Pinpoint the cell where the given text exists, returning its (x, y) midpoint coordinate. 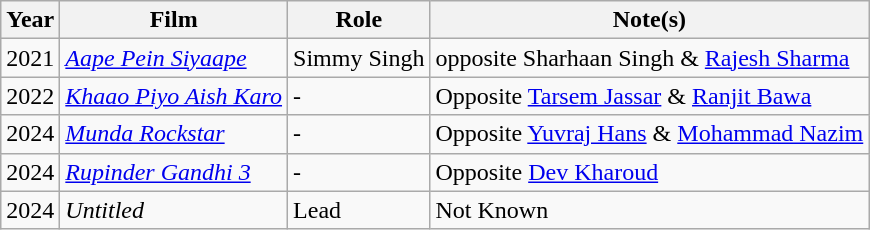
2022 (30, 96)
Untitled (174, 210)
Simmy Singh (359, 58)
Year (30, 20)
Not Known (650, 210)
Film (174, 20)
opposite Sharhaan Singh & Rajesh Sharma (650, 58)
Khaao Piyo Aish Karo (174, 96)
Munda Rockstar (174, 134)
Rupinder Gandhi 3 (174, 172)
Aape Pein Siyaape (174, 58)
Note(s) (650, 20)
Opposite Dev Kharoud (650, 172)
Role (359, 20)
Lead (359, 210)
2021 (30, 58)
Opposite Tarsem Jassar & Ranjit Bawa (650, 96)
Opposite Yuvraj Hans & Mohammad Nazim (650, 134)
